From the cell containing the given text, extract its center point as [x, y] coordinate. 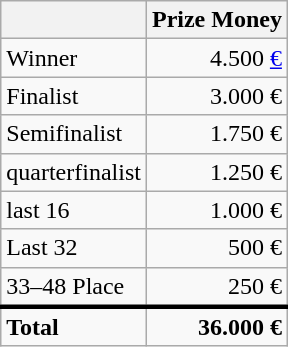
Total [74, 327]
Semifinalist [74, 134]
Finalist [74, 96]
Prize Money [216, 20]
500 € [216, 248]
1.750 € [216, 134]
33–48 Place [74, 287]
4.500 € [216, 58]
quarterfinalist [74, 172]
3.000 € [216, 96]
last 16 [74, 210]
1.250 € [216, 172]
36.000 € [216, 327]
Last 32 [74, 248]
250 € [216, 287]
1.000 € [216, 210]
Winner [74, 58]
